For the text-containing cell, return its midpoint in (x, y) coordinate format. 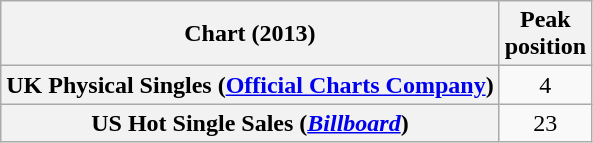
Peakposition (545, 34)
4 (545, 85)
UK Physical Singles (Official Charts Company) (250, 85)
23 (545, 123)
US Hot Single Sales (Billboard) (250, 123)
Chart (2013) (250, 34)
